Extract the [x, y] coordinate from the center of the cell holding the provided text.  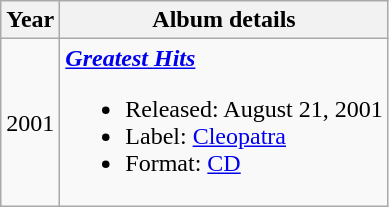
Year [30, 20]
2001 [30, 122]
Greatest HitsReleased: August 21, 2001Label: CleopatraFormat: CD [224, 122]
Album details [224, 20]
